For the text-containing cell, return its midpoint in (x, y) coordinate format. 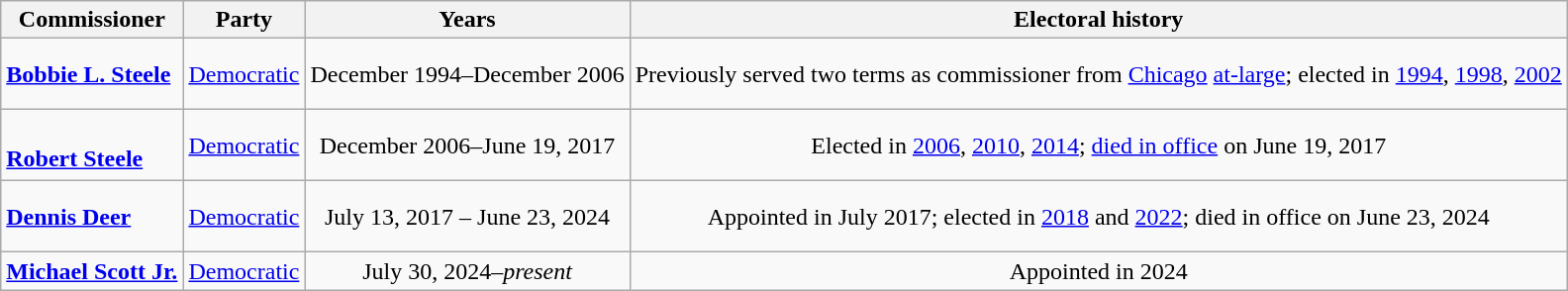
Party (244, 20)
Dennis Deer (92, 217)
Robert Steele (92, 145)
Michael Scott Jr. (92, 271)
Years (467, 20)
Appointed in 2024 (1099, 271)
July 13, 2017 – June 23, 2024 (467, 217)
Appointed in July 2017; elected in 2018 and 2022; died in office on June 23, 2024 (1099, 217)
Bobbie L. Steele (92, 74)
Electoral history (1099, 20)
Elected in 2006, 2010, 2014; died in office on June 19, 2017 (1099, 145)
December 1994–December 2006 (467, 74)
Previously served two terms as commissioner from Chicago at-large; elected in 1994, 1998, 2002 (1099, 74)
December 2006–June 19, 2017 (467, 145)
Commissioner (92, 20)
July 30, 2024–present (467, 271)
